Return the (x, y) coordinate for the center point of the cell that contains the specified text.  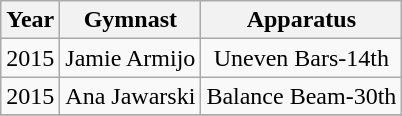
Year (30, 20)
Gymnast (130, 20)
Apparatus (302, 20)
Jamie Armijo (130, 58)
Ana Jawarski (130, 96)
Balance Beam-30th (302, 96)
Uneven Bars-14th (302, 58)
